Find where the given text appears and provide that cell's center as [x, y] coordinate. 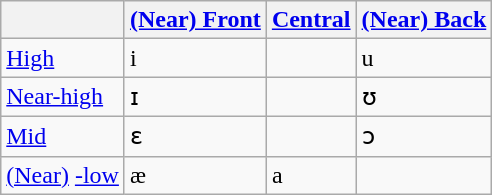
Central [311, 20]
(Near) Front [195, 20]
ɪ [195, 97]
ʊ [424, 97]
Near-high [63, 97]
(Near) Back [424, 20]
i [195, 58]
(Near) -low [63, 175]
ɔ [424, 136]
High [63, 58]
æ [195, 175]
ɛ [195, 136]
a [311, 175]
u [424, 58]
Mid [63, 136]
